From the cell containing the given text, extract its center point as [X, Y] coordinate. 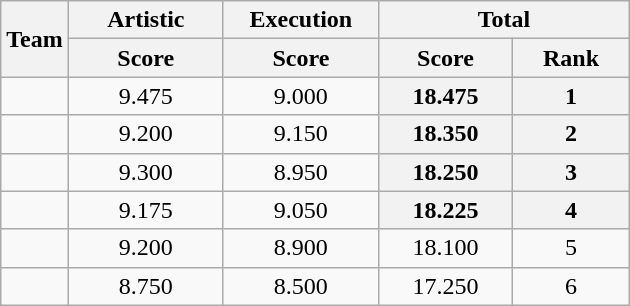
9.475 [146, 96]
Artistic [146, 20]
18.250 [445, 172]
Total [504, 20]
Execution [300, 20]
3 [572, 172]
18.225 [445, 210]
8.900 [300, 248]
9.050 [300, 210]
4 [572, 210]
9.300 [146, 172]
18.100 [445, 248]
18.350 [445, 134]
9.175 [146, 210]
17.250 [445, 286]
Rank [572, 58]
5 [572, 248]
6 [572, 286]
8.950 [300, 172]
8.750 [146, 286]
8.500 [300, 286]
Team [35, 39]
2 [572, 134]
9.000 [300, 96]
9.150 [300, 134]
1 [572, 96]
18.475 [445, 96]
